Output the (x, y) coordinate of the center of the cell containing the given text.  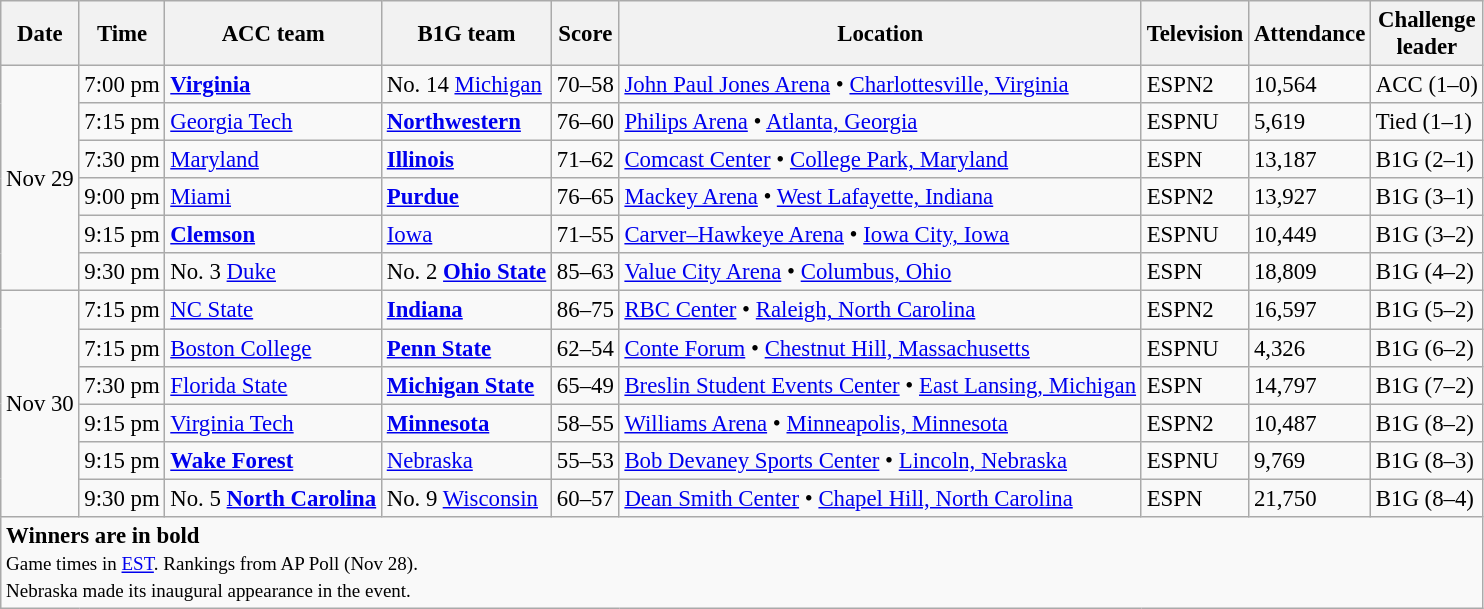
7:00 pm (122, 85)
Television (1194, 34)
76–60 (586, 122)
76–65 (586, 197)
Challengeleader (1427, 34)
B1G (8–3) (1427, 460)
B1G (4–2) (1427, 273)
ACC team (273, 34)
B1G (3–1) (1427, 197)
55–53 (586, 460)
Mackey Arena • West Lafayette, Indiana (880, 197)
13,187 (1310, 160)
Bob Devaney Sports Center • Lincoln, Nebraska (880, 460)
Virginia (273, 85)
Purdue (466, 197)
Boston College (273, 348)
Time (122, 34)
Nebraska (466, 460)
No. 5 North Carolina (273, 498)
Virginia Tech (273, 423)
Nov 30 (40, 404)
Florida State (273, 385)
Carver–Hawkeye Arena • Iowa City, Iowa (880, 235)
B1G (5–2) (1427, 310)
Williams Arena • Minneapolis, Minnesota (880, 423)
58–55 (586, 423)
60–57 (586, 498)
Conte Forum • Chestnut Hill, Massachusetts (880, 348)
10,564 (1310, 85)
Indiana (466, 310)
10,487 (1310, 423)
71–55 (586, 235)
Breslin Student Events Center • East Lansing, Michigan (880, 385)
Georgia Tech (273, 122)
B1G team (466, 34)
Attendance (1310, 34)
B1G (6–2) (1427, 348)
Winners are in boldGame times in EST. Rankings from AP Poll (Nov 28).Nebraska made its inaugural appearance in the event. (742, 563)
Minnesota (466, 423)
4,326 (1310, 348)
B1G (3–2) (1427, 235)
10,449 (1310, 235)
Penn State (466, 348)
B1G (8–4) (1427, 498)
21,750 (1310, 498)
Northwestern (466, 122)
B1G (7–2) (1427, 385)
65–49 (586, 385)
Illinois (466, 160)
NC State (273, 310)
Philips Arena • Atlanta, Georgia (880, 122)
Dean Smith Center • Chapel Hill, North Carolina (880, 498)
John Paul Jones Arena • Charlottesville, Virginia (880, 85)
Value City Arena • Columbus, Ohio (880, 273)
Location (880, 34)
71–62 (586, 160)
9,769 (1310, 460)
ACC (1–0) (1427, 85)
14,797 (1310, 385)
13,927 (1310, 197)
Score (586, 34)
18,809 (1310, 273)
Maryland (273, 160)
Michigan State (466, 385)
B1G (2–1) (1427, 160)
85–63 (586, 273)
Nov 29 (40, 179)
Date (40, 34)
B1G (8–2) (1427, 423)
Tied (1–1) (1427, 122)
86–75 (586, 310)
No. 3 Duke (273, 273)
Iowa (466, 235)
No. 14 Michigan (466, 85)
70–58 (586, 85)
No. 9 Wisconsin (466, 498)
62–54 (586, 348)
Clemson (273, 235)
No. 2 Ohio State (466, 273)
Miami (273, 197)
RBC Center • Raleigh, North Carolina (880, 310)
5,619 (1310, 122)
9:00 pm (122, 197)
Comcast Center • College Park, Maryland (880, 160)
16,597 (1310, 310)
Wake Forest (273, 460)
